Determine the [X, Y] coordinate at the center of the cell enclosing the given text.  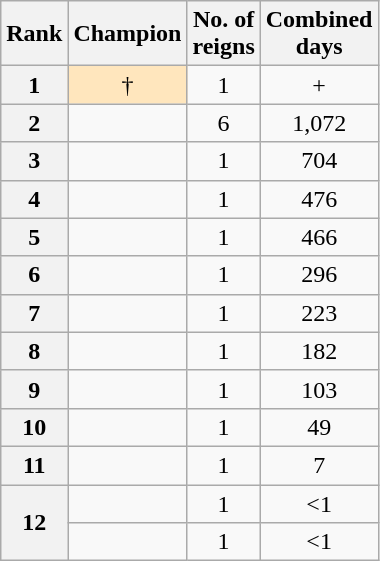
No. ofreigns [224, 34]
182 [319, 351]
704 [319, 161]
12 [34, 522]
Champion [128, 34]
8 [34, 351]
10 [34, 427]
103 [319, 389]
† [128, 85]
466 [319, 237]
49 [319, 427]
Combineddays [319, 34]
Rank [34, 34]
2 [34, 123]
11 [34, 465]
476 [319, 199]
+ [319, 85]
3 [34, 161]
5 [34, 237]
296 [319, 275]
223 [319, 313]
1,072 [319, 123]
4 [34, 199]
9 [34, 389]
